Determine the (x, y) coordinate at the center of the cell enclosing the given text.  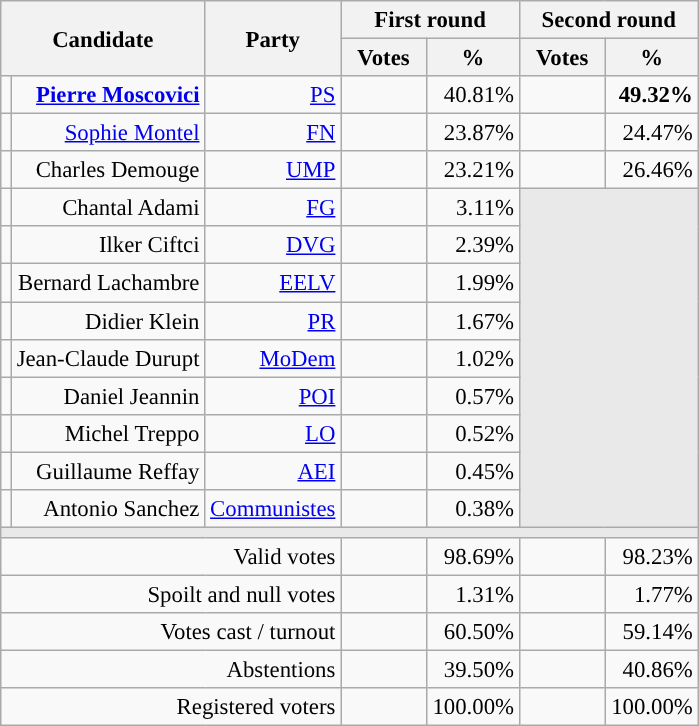
26.46% (652, 170)
0.38% (472, 509)
40.81% (472, 95)
FG (273, 208)
3.11% (472, 208)
24.47% (652, 133)
39.50% (472, 670)
0.52% (472, 433)
Bernard Lachambre (108, 283)
Votes cast / turnout (171, 632)
PR (273, 321)
Registered voters (171, 707)
LO (273, 433)
59.14% (652, 632)
Michel Treppo (108, 433)
1.99% (472, 283)
60.50% (472, 632)
UMP (273, 170)
1.67% (472, 321)
1.77% (652, 594)
PS (273, 95)
Daniel Jeannin (108, 396)
Antonio Sanchez (108, 509)
1.02% (472, 358)
MoDem (273, 358)
98.69% (472, 557)
AEI (273, 471)
0.45% (472, 471)
Valid votes (171, 557)
Chantal Adami (108, 208)
Party (273, 38)
2.39% (472, 245)
23.21% (472, 170)
23.87% (472, 133)
Pierre Moscovici (108, 95)
Second round (608, 20)
Abstentions (171, 670)
Ilker Ciftci (108, 245)
Guillaume Reffay (108, 471)
49.32% (652, 95)
FN (273, 133)
0.57% (472, 396)
Sophie Montel (108, 133)
Didier Klein (108, 321)
DVG (273, 245)
1.31% (472, 594)
98.23% (652, 557)
40.86% (652, 670)
Spoilt and null votes (171, 594)
EELV (273, 283)
POI (273, 396)
Charles Demouge (108, 170)
Communistes (273, 509)
Jean-Claude Durupt (108, 358)
Candidate (103, 38)
First round (430, 20)
